Detect which cell encompasses the target text, then output its (x, y) center coordinate. 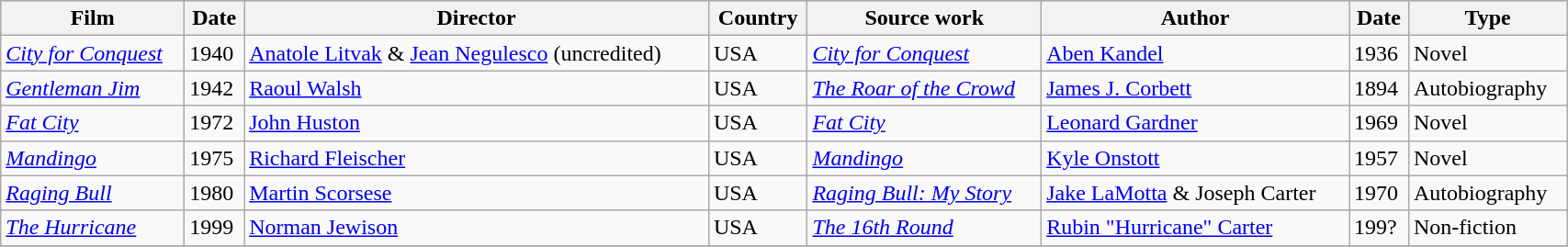
Kyle Onstott (1196, 158)
Non-fiction (1487, 228)
John Huston (477, 123)
1894 (1378, 88)
1975 (215, 158)
Raging Bull (93, 193)
199? (1378, 228)
1936 (1378, 53)
Martin Scorsese (477, 193)
Aben Kandel (1196, 53)
1940 (215, 53)
1980 (215, 193)
The Hurricane (93, 228)
1970 (1378, 193)
The Roar of the Crowd (924, 88)
Type (1487, 18)
1999 (215, 228)
Norman Jewison (477, 228)
1957 (1378, 158)
Author (1196, 18)
James J. Corbett (1196, 88)
1972 (215, 123)
Anatole Litvak & Jean Negulesco (uncredited) (477, 53)
Country (758, 18)
The 16th Round (924, 228)
Gentleman Jim (93, 88)
Rubin "Hurricane" Carter (1196, 228)
1969 (1378, 123)
Richard Fleischer (477, 158)
Raging Bull: My Story (924, 193)
Jake LaMotta & Joseph Carter (1196, 193)
Leonard Gardner (1196, 123)
Director (477, 18)
Film (93, 18)
Source work (924, 18)
1942 (215, 88)
Raoul Walsh (477, 88)
